Capture the cell that displays the provided text and extract its [x, y] central coordinate. 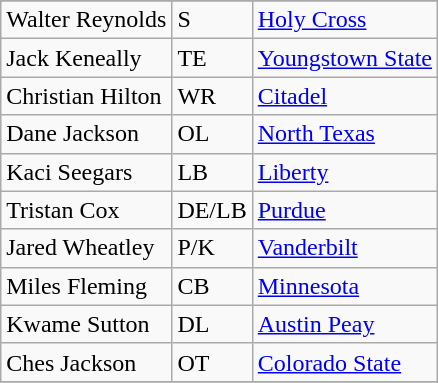
Citadel [344, 96]
Purdue [344, 210]
Miles Fleming [86, 286]
CB [212, 286]
Kaci Seegars [86, 172]
LB [212, 172]
DE/LB [212, 210]
Jared Wheatley [86, 248]
Tristan Cox [86, 210]
P/K [212, 248]
Kwame Sutton [86, 324]
Jack Keneally [86, 58]
S [212, 20]
WR [212, 96]
Youngstown State [344, 58]
TE [212, 58]
Austin Peay [344, 324]
Ches Jackson [86, 362]
Vanderbilt [344, 248]
Holy Cross [344, 20]
Christian Hilton [86, 96]
OL [212, 134]
Liberty [344, 172]
North Texas [344, 134]
Walter Reynolds [86, 20]
Minnesota [344, 286]
Colorado State [344, 362]
OT [212, 362]
DL [212, 324]
Dane Jackson [86, 134]
